Extract the [X, Y] coordinate from the center of the cell holding the provided text.  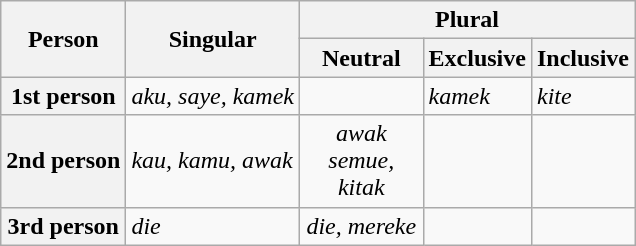
3rd person [64, 226]
Plural [468, 20]
kau, kamu, awak [213, 161]
aku, saye, kamek [213, 96]
2nd person [64, 161]
die [213, 226]
awak semue, kitak [362, 161]
Neutral [362, 58]
kite [582, 96]
1st person [64, 96]
Person [64, 39]
kamek [477, 96]
Singular [213, 39]
Exclusive [477, 58]
die, mereke [362, 226]
Inclusive [582, 58]
